Output the [x, y] coordinate of the center of the cell containing the given text.  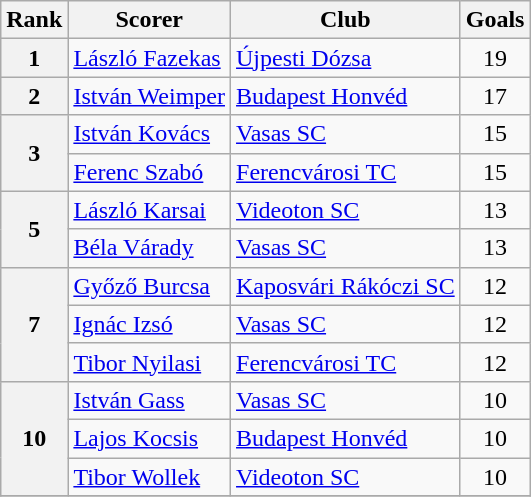
1 [34, 58]
Újpesti Dózsa [346, 58]
3 [34, 153]
István Kovács [150, 134]
Tibor Nyilasi [150, 362]
Club [346, 20]
17 [495, 96]
Ferenc Szabó [150, 172]
5 [34, 229]
Lajos Kocsis [150, 438]
Scorer [150, 20]
Győző Burcsa [150, 286]
19 [495, 58]
Rank [34, 20]
László Fazekas [150, 58]
István Gass [150, 400]
László Karsai [150, 210]
Ignác Izsó [150, 324]
Tibor Wollek [150, 477]
István Weimper [150, 96]
7 [34, 324]
Kaposvári Rákóczi SC [346, 286]
2 [34, 96]
Béla Várady [150, 248]
Goals [495, 20]
